Find where the given text appears and provide that cell's center as [X, Y] coordinate. 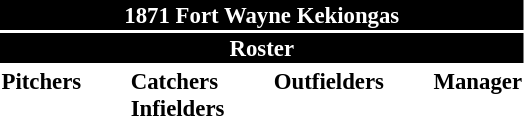
Roster [262, 48]
1871 Fort Wayne Kekiongas [262, 15]
